Locate the cell with the specified text and output its [X, Y] center coordinate. 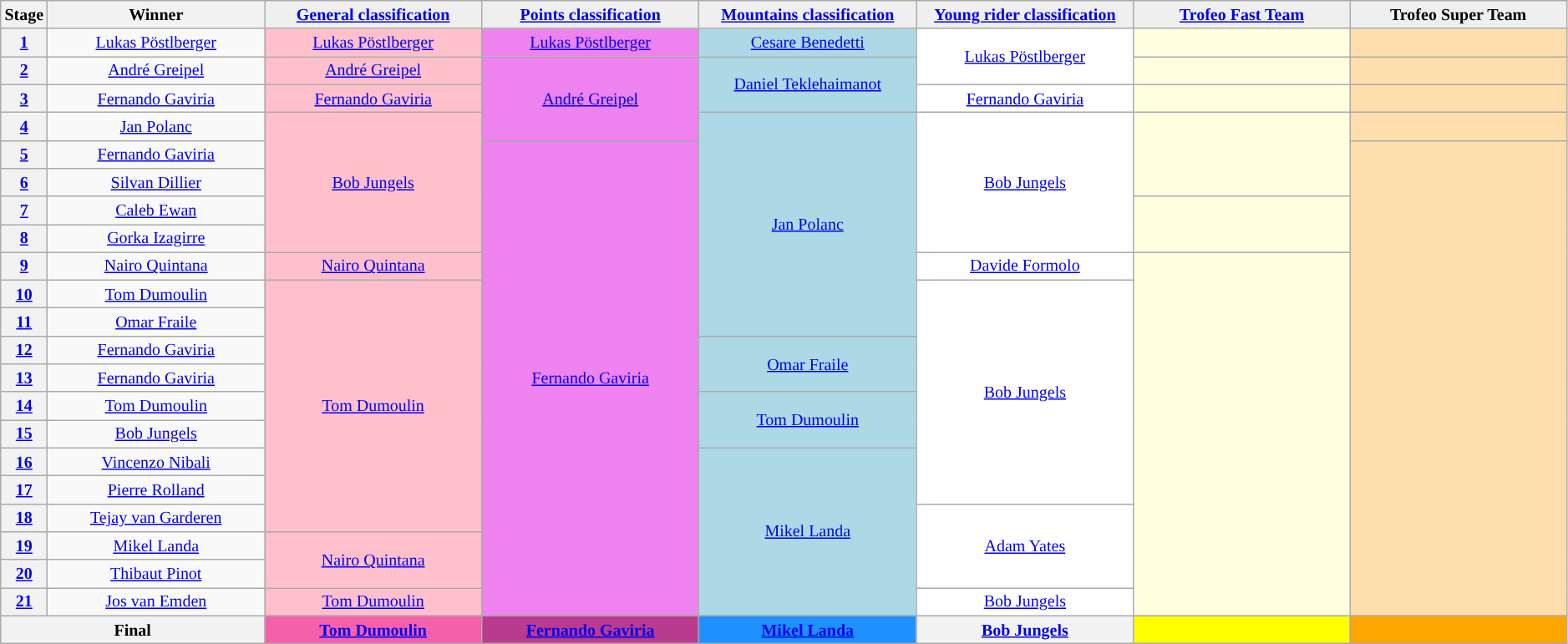
11 [24, 322]
Young rider classification [1025, 15]
1 [24, 43]
18 [24, 518]
Gorka Izagirre [156, 239]
Jos van Emden [156, 601]
Cesare Benedetti [808, 43]
Tejay van Garderen [156, 518]
Mountains classification [808, 15]
Adam Yates [1025, 546]
Vincenzo Nibali [156, 463]
6 [24, 182]
13 [24, 378]
Trofeo Fast Team [1241, 15]
Stage [24, 15]
16 [24, 463]
3 [24, 99]
Silvan Dillier [156, 182]
4 [24, 127]
9 [24, 266]
Davide Formolo [1025, 266]
19 [24, 546]
Daniel Teklehaimanot [808, 85]
Winner [156, 15]
General classification [373, 15]
21 [24, 601]
5 [24, 154]
Trofeo Super Team [1459, 15]
20 [24, 573]
17 [24, 489]
14 [24, 406]
7 [24, 210]
Thibaut Pinot [156, 573]
Points classification [591, 15]
2 [24, 70]
Pierre Rolland [156, 489]
Final [133, 630]
15 [24, 434]
10 [24, 294]
12 [24, 351]
8 [24, 239]
Caleb Ewan [156, 210]
